For the text-containing cell, return its midpoint in (x, y) coordinate format. 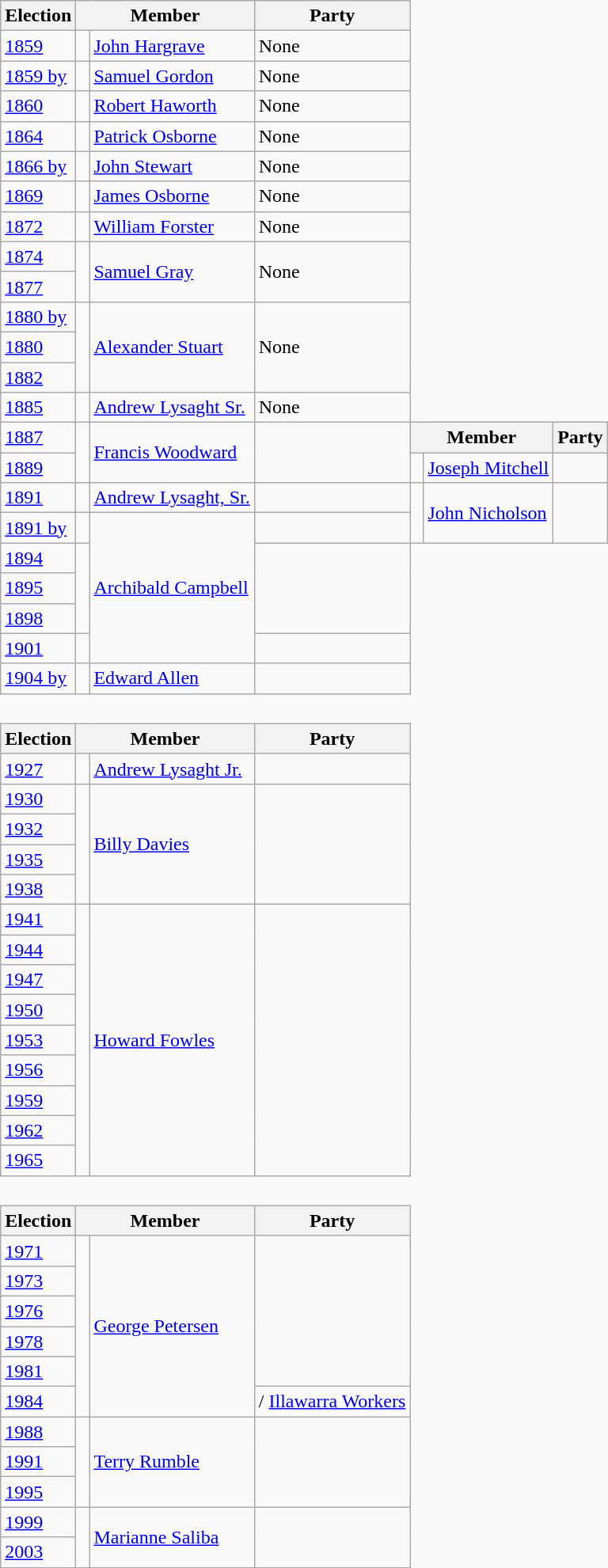
Terry Rumble (172, 1462)
1885 (38, 408)
Alexander Stuart (172, 347)
1887 (38, 438)
1874 (38, 256)
1880 (38, 347)
1978 (38, 1342)
William Forster (172, 226)
1962 (38, 1130)
1995 (38, 1492)
John Nicholson (488, 513)
1965 (38, 1160)
1991 (38, 1462)
2003 (38, 1552)
1880 by (38, 317)
1950 (38, 1010)
1866 by (38, 166)
1872 (38, 226)
Francis Woodward (172, 453)
Archibald Campbell (172, 588)
1882 (38, 378)
Andrew Lysaght, Sr. (172, 498)
Robert Haworth (172, 106)
Patrick Osborne (172, 136)
Edward Allen (172, 678)
1999 (38, 1522)
Billy Davies (172, 844)
1938 (38, 890)
1864 (38, 136)
Joseph Mitchell (488, 468)
James Osborne (172, 196)
Marianne Saliba (172, 1537)
1947 (38, 980)
1904 by (38, 678)
1935 (38, 859)
Samuel Gordon (172, 76)
1927 (38, 769)
1971 (38, 1251)
John Stewart (172, 166)
1976 (38, 1311)
Howard Fowles (172, 1040)
1901 (38, 648)
Andrew Lysaght Sr. (172, 408)
1859 (38, 46)
1932 (38, 829)
1894 (38, 558)
1869 (38, 196)
1953 (38, 1040)
George Petersen (172, 1326)
/ Illawarra Workers (332, 1402)
1895 (38, 588)
1891 by (38, 528)
1959 (38, 1100)
1889 (38, 468)
1930 (38, 799)
1944 (38, 950)
1988 (38, 1432)
1877 (38, 287)
1973 (38, 1281)
John Hargrave (172, 46)
1891 (38, 498)
1859 by (38, 76)
1956 (38, 1070)
Andrew Lysaght Jr. (172, 769)
1941 (38, 920)
1860 (38, 106)
1984 (38, 1402)
Samuel Gray (172, 271)
1981 (38, 1372)
1898 (38, 618)
